Identify which cell holds the provided text, then report its (x, y) central coordinate. 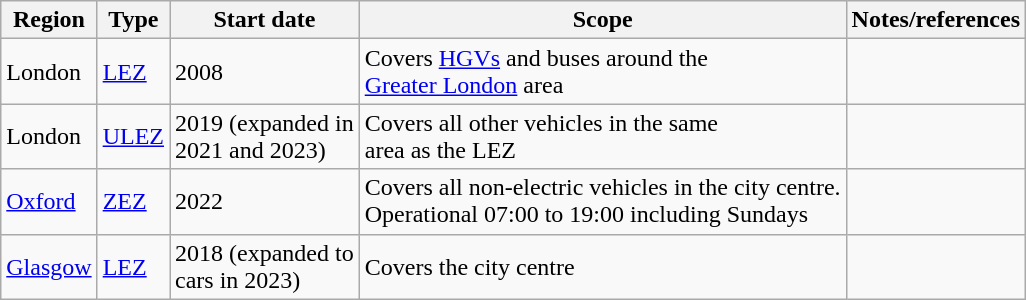
Oxford (49, 202)
Region (49, 20)
Type (133, 20)
Covers all other vehicles in the samearea as the LEZ (602, 136)
Covers the city centre (602, 266)
Start date (265, 20)
2008 (265, 72)
ZEZ (133, 202)
ULEZ (133, 136)
2019 (expanded in2021 and 2023) (265, 136)
2022 (265, 202)
Glasgow (49, 266)
Scope (602, 20)
2018 (expanded tocars in 2023) (265, 266)
Covers HGVs and buses around theGreater London area (602, 72)
Notes/references (936, 20)
Covers all non-electric vehicles in the city centre.Operational 07:00 to 19:00 including Sundays (602, 202)
